From the cell containing the given text, extract its center point as (X, Y) coordinate. 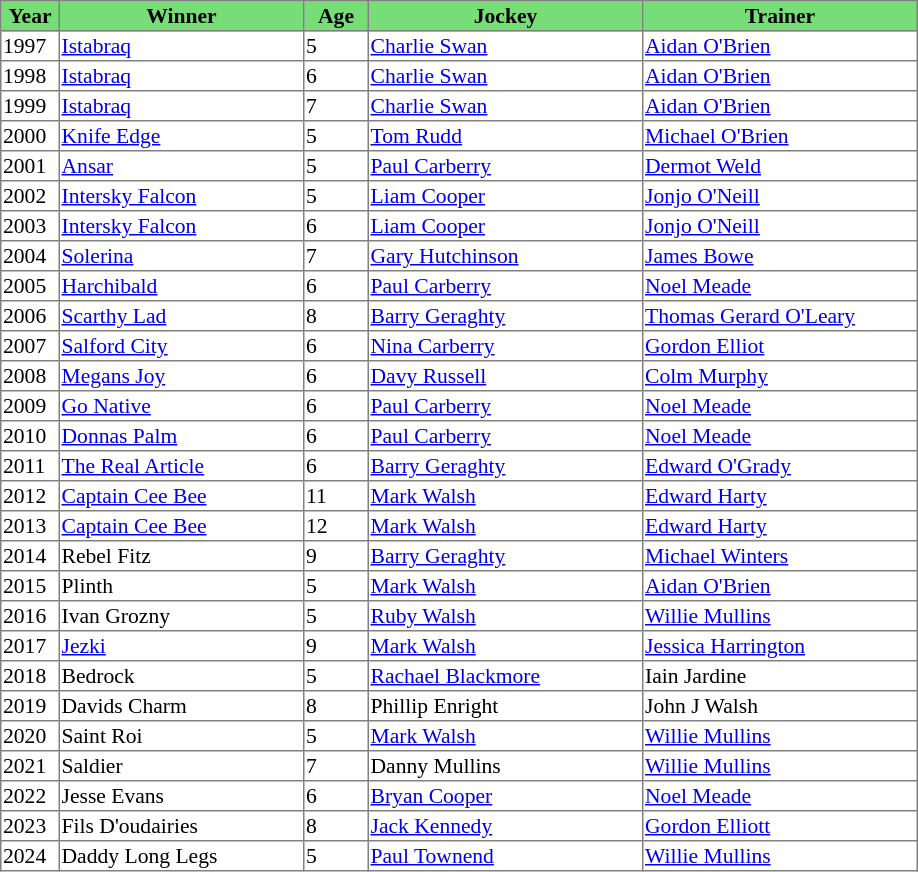
Knife Edge (181, 136)
2019 (30, 706)
11 (336, 496)
2005 (30, 286)
Davids Charm (181, 706)
Jesse Evans (181, 796)
2011 (30, 466)
2001 (30, 166)
Edward O'Grady (780, 466)
Jockey (505, 16)
2003 (30, 226)
Year (30, 16)
Tom Rudd (505, 136)
12 (336, 526)
Gary Hutchinson (505, 256)
2017 (30, 646)
Go Native (181, 406)
Iain Jardine (780, 676)
2012 (30, 496)
Michael Winters (780, 556)
Colm Murphy (780, 376)
2006 (30, 316)
Danny Mullins (505, 766)
Dermot Weld (780, 166)
Michael O'Brien (780, 136)
Gordon Elliott (780, 826)
John J Walsh (780, 706)
1997 (30, 46)
2015 (30, 586)
1999 (30, 106)
Ruby Walsh (505, 616)
James Bowe (780, 256)
Thomas Gerard O'Leary (780, 316)
2007 (30, 346)
Paul Townend (505, 856)
Scarthy Lad (181, 316)
Nina Carberry (505, 346)
1998 (30, 76)
Harchibald (181, 286)
Solerina (181, 256)
Jessica Harrington (780, 646)
2004 (30, 256)
2020 (30, 736)
2022 (30, 796)
Donnas Palm (181, 436)
Saint Roi (181, 736)
Rachael Blackmore (505, 676)
Bedrock (181, 676)
2018 (30, 676)
Winner (181, 16)
Jack Kennedy (505, 826)
The Real Article (181, 466)
2010 (30, 436)
2023 (30, 826)
Trainer (780, 16)
Fils D'oudairies (181, 826)
Davy Russell (505, 376)
2002 (30, 196)
Ivan Grozny (181, 616)
2016 (30, 616)
2009 (30, 406)
Daddy Long Legs (181, 856)
2024 (30, 856)
Gordon Elliot (780, 346)
Jezki (181, 646)
2000 (30, 136)
Age (336, 16)
2008 (30, 376)
Megans Joy (181, 376)
Plinth (181, 586)
2021 (30, 766)
Saldier (181, 766)
Ansar (181, 166)
Salford City (181, 346)
2014 (30, 556)
Phillip Enright (505, 706)
Rebel Fitz (181, 556)
2013 (30, 526)
Bryan Cooper (505, 796)
